Search for the cell housing the specified text and yield its (x, y) center coordinate. 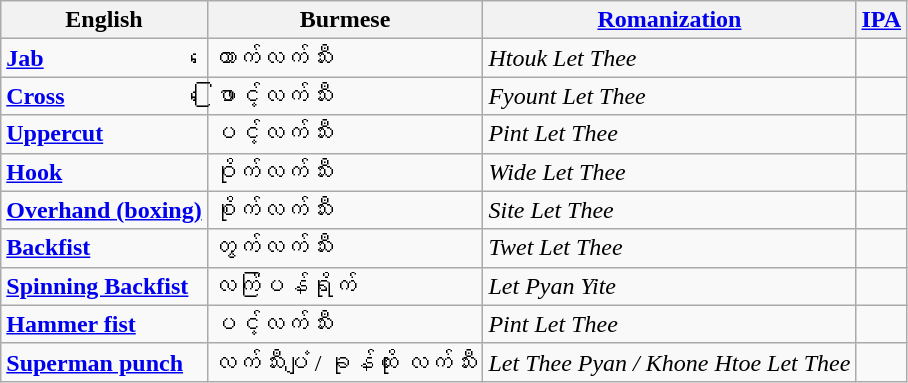
Uppercut (104, 134)
Hammer fist (104, 324)
Wide Let Thee (670, 172)
လက်သီးပျံ / ခုန်ထိုး လက်သီး (345, 362)
လက်ပြန်ရိုက် (345, 286)
Superman punch (104, 362)
စိုက်လက်သီး (345, 210)
Burmese (345, 20)
တွက်လက်သီး (345, 248)
Let Thee Pyan / Khone Htoe Let Thee (670, 362)
Cross (104, 96)
Fyount Let Thee (670, 96)
Site Let Thee (670, 210)
Romanization (670, 20)
English (104, 20)
ထောက်လက်သီး (345, 58)
Htouk Let Thee (670, 58)
Twet Let Thee (670, 248)
Let Pyan Yite (670, 286)
ဖြောင့်လက်သီး (345, 96)
ဝိုက်လက်သီး (345, 172)
IPA (882, 20)
Backfist (104, 248)
Spinning Backfist (104, 286)
Hook (104, 172)
Overhand (boxing) (104, 210)
Jab (104, 58)
